Search for the cell housing the specified text and yield its [X, Y] center coordinate. 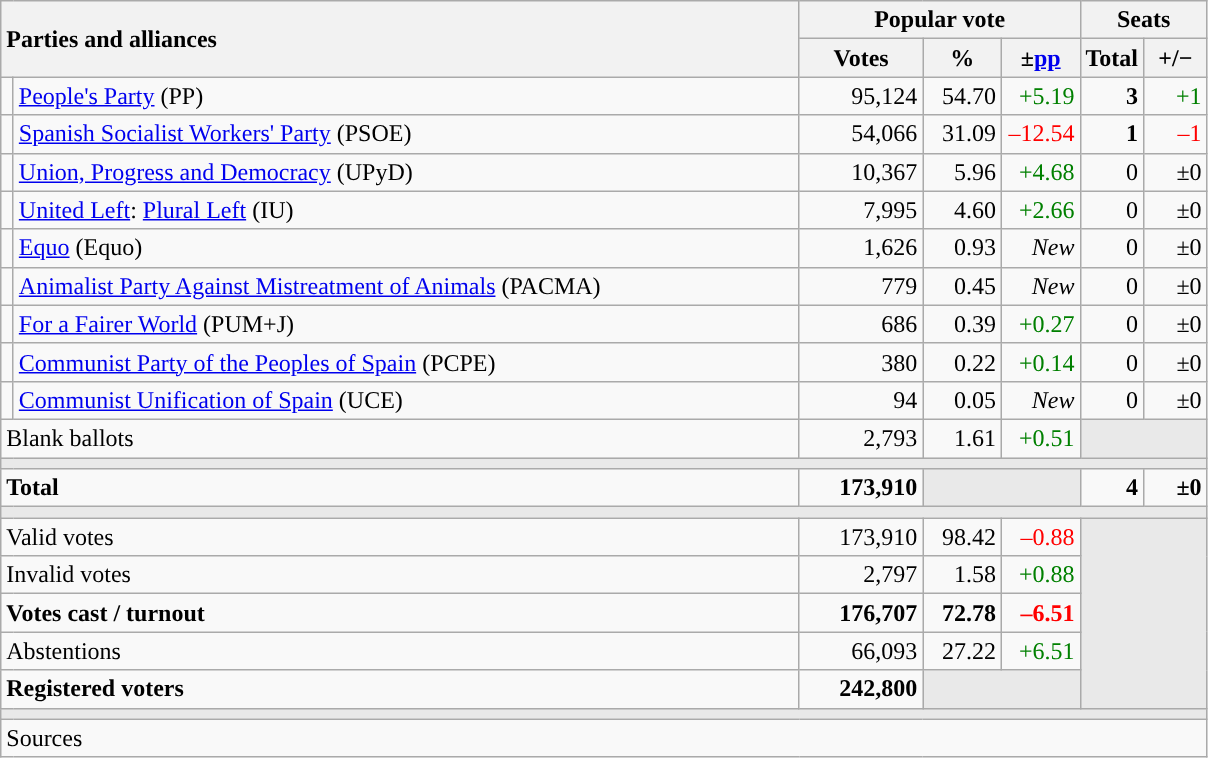
94 [861, 400]
Abstentions [400, 651]
1 [1112, 134]
0.45 [962, 286]
1.61 [962, 438]
95,124 [861, 96]
Votes cast / turnout [400, 613]
+0.27 [1040, 324]
4 [1112, 488]
+2.66 [1040, 210]
72.78 [962, 613]
1.58 [962, 575]
Union, Progress and Democracy (UPyD) [406, 172]
Votes [861, 58]
+0.14 [1040, 362]
54,066 [861, 134]
Parties and alliances [400, 39]
5.96 [962, 172]
98.42 [962, 537]
Spanish Socialist Workers' Party (PSOE) [406, 134]
66,093 [861, 651]
+5.19 [1040, 96]
1,626 [861, 248]
0.93 [962, 248]
Seats [1144, 20]
United Left: Plural Left (IU) [406, 210]
7,995 [861, 210]
242,800 [861, 689]
Blank ballots [400, 438]
Equo (Equo) [406, 248]
686 [861, 324]
+0.51 [1040, 438]
+/− [1176, 58]
380 [861, 362]
–0.88 [1040, 537]
779 [861, 286]
+0.88 [1040, 575]
31.09 [962, 134]
54.70 [962, 96]
Communist Party of the Peoples of Spain (PCPE) [406, 362]
176,707 [861, 613]
Invalid votes [400, 575]
% [962, 58]
0.05 [962, 400]
3 [1112, 96]
+6.51 [1040, 651]
Popular vote [940, 20]
–6.51 [1040, 613]
People's Party (PP) [406, 96]
10,367 [861, 172]
0.39 [962, 324]
Communist Unification of Spain (UCE) [406, 400]
Sources [604, 738]
Registered voters [400, 689]
Valid votes [400, 537]
For a Fairer World (PUM+J) [406, 324]
+1 [1176, 96]
27.22 [962, 651]
2,793 [861, 438]
+4.68 [1040, 172]
–12.54 [1040, 134]
–1 [1176, 134]
2,797 [861, 575]
0.22 [962, 362]
4.60 [962, 210]
Animalist Party Against Mistreatment of Animals (PACMA) [406, 286]
±pp [1040, 58]
